Capture the cell that displays the provided text and extract its [X, Y] central coordinate. 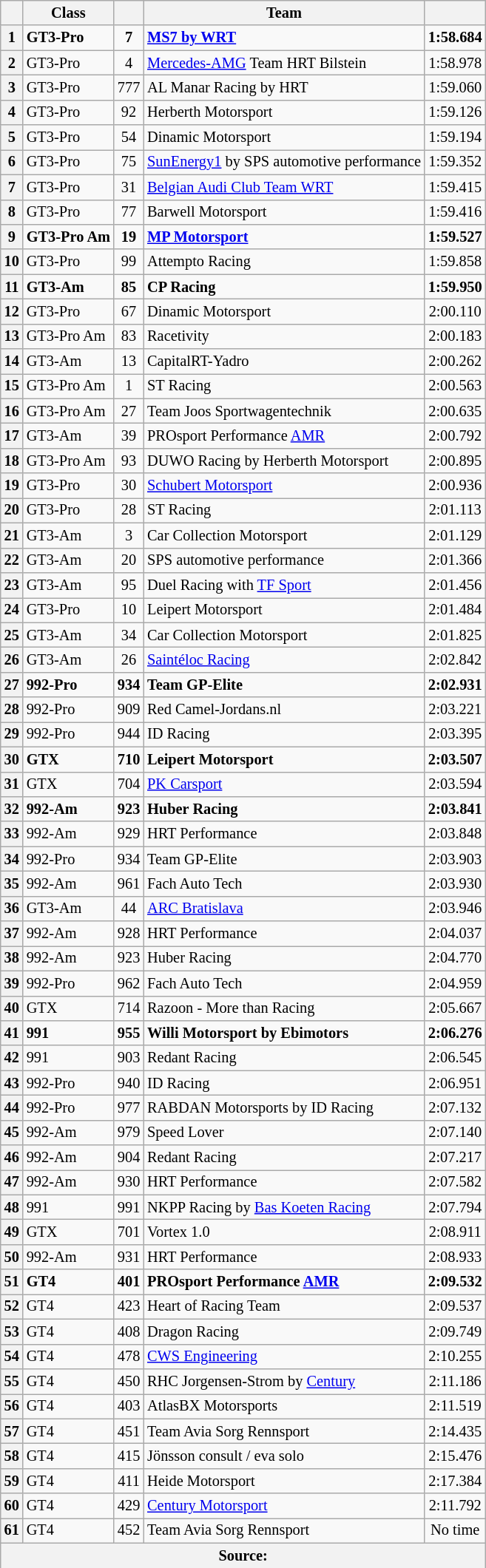
450 [129, 1381]
SunEnergy1 by SPS automotive performance [284, 162]
NKPP Racing by Bas Koeten Racing [284, 1207]
2:03.946 [456, 909]
2:01.129 [456, 535]
2:06.951 [456, 1083]
940 [129, 1083]
1:59.352 [456, 162]
961 [129, 883]
2:03.848 [456, 834]
423 [129, 1306]
2:08.933 [456, 1257]
2:04.037 [456, 934]
408 [129, 1331]
701 [129, 1232]
RHC Jorgensen-Strom by Century [284, 1381]
Class [68, 13]
Attempto Racing [284, 262]
50 [12, 1257]
403 [129, 1406]
1:59.415 [456, 187]
2:08.911 [456, 1232]
904 [129, 1158]
2:03.221 [456, 710]
714 [129, 1008]
710 [129, 759]
2:04.770 [456, 958]
8 [12, 212]
32 [12, 809]
2:09.537 [456, 1306]
955 [129, 1033]
2:00.183 [456, 336]
1:58.978 [456, 63]
2:02.931 [456, 685]
2:03.594 [456, 784]
99 [129, 262]
2:00.262 [456, 362]
2:01.484 [456, 610]
928 [129, 934]
2:03.841 [456, 809]
Herberth Motorsport [284, 112]
2:00.635 [456, 411]
Belgian Audi Club Team WRT [284, 187]
46 [12, 1158]
42 [12, 1058]
77 [129, 212]
52 [12, 1306]
38 [12, 958]
48 [12, 1207]
CP Racing [284, 287]
451 [129, 1431]
2:03.395 [456, 734]
AtlasBX Motorsports [284, 1406]
429 [129, 1506]
47 [12, 1182]
2:00.936 [456, 486]
6 [12, 162]
67 [129, 311]
57 [12, 1431]
17 [12, 435]
2:09.532 [456, 1282]
53 [12, 1331]
2:02.842 [456, 659]
95 [129, 585]
Saintéloc Racing [284, 659]
CapitalRT-Yadro [284, 362]
9 [12, 237]
2:06.276 [456, 1033]
2:10.255 [456, 1357]
18 [12, 461]
962 [129, 983]
Schubert Motorsport [284, 486]
478 [129, 1357]
2:01.366 [456, 560]
16 [12, 411]
Red Camel-Jordans.nl [284, 710]
Mercedes-AMG Team HRT Bilstein [284, 63]
22 [12, 560]
37 [12, 934]
35 [12, 883]
Razoon - More than Racing [284, 1008]
1:59.194 [456, 138]
2:03.507 [456, 759]
Jönsson consult / eva solo [284, 1456]
58 [12, 1456]
2:14.435 [456, 1431]
2:07.794 [456, 1207]
29 [12, 734]
2:17.384 [456, 1481]
59 [12, 1481]
No time [456, 1530]
14 [12, 362]
Heart of Racing Team [284, 1306]
2:04.959 [456, 983]
Willi Motorsport by Ebimotors [284, 1033]
Duel Racing with TF Sport [284, 585]
SPS automotive performance [284, 560]
2:07.217 [456, 1158]
2:01.456 [456, 585]
452 [129, 1530]
25 [12, 635]
2:09.749 [456, 1331]
415 [129, 1456]
15 [12, 386]
1:58.684 [456, 38]
1:59.527 [456, 237]
704 [129, 784]
Vortex 1.0 [284, 1232]
MS7 by WRT [284, 38]
2:07.582 [456, 1182]
2:11.792 [456, 1506]
11 [12, 287]
DUWO Racing by Herberth Motorsport [284, 461]
2:01.825 [456, 635]
2:00.563 [456, 386]
1:59.060 [456, 87]
2:00.792 [456, 435]
Team [284, 13]
83 [129, 336]
61 [12, 1530]
944 [129, 734]
36 [12, 909]
Dragon Racing [284, 1331]
55 [12, 1381]
45 [12, 1133]
40 [12, 1008]
51 [12, 1282]
12 [12, 311]
AL Manar Racing by HRT [284, 87]
60 [12, 1506]
2:00.895 [456, 461]
979 [129, 1133]
MP Motorsport [284, 237]
977 [129, 1107]
2 [12, 63]
930 [129, 1182]
Barwell Motorsport [284, 212]
2:05.667 [456, 1008]
CWS Engineering [284, 1357]
1:59.416 [456, 212]
2:06.545 [456, 1058]
2:01.113 [456, 510]
401 [129, 1282]
Speed Lover [284, 1133]
Team Joos Sportwagentechnik [284, 411]
ARC Bratislava [284, 909]
Source: [243, 1555]
23 [12, 585]
2:00.110 [456, 311]
5 [12, 138]
75 [129, 162]
85 [129, 287]
2:03.930 [456, 883]
2:11.186 [456, 1381]
33 [12, 834]
Heide Motorsport [284, 1481]
21 [12, 535]
411 [129, 1481]
1:59.950 [456, 287]
49 [12, 1232]
Racetivity [284, 336]
2:03.903 [456, 859]
2:11.519 [456, 1406]
909 [129, 710]
92 [129, 112]
1:59.126 [456, 112]
Century Motorsport [284, 1506]
93 [129, 461]
2:07.140 [456, 1133]
RABDAN Motorsports by ID Racing [284, 1107]
1:59.858 [456, 262]
931 [129, 1257]
24 [12, 610]
PK Carsport [284, 784]
43 [12, 1083]
41 [12, 1033]
929 [129, 834]
2:07.132 [456, 1107]
777 [129, 87]
903 [129, 1058]
56 [12, 1406]
2:15.476 [456, 1456]
